Search for the cell housing the specified text and yield its (X, Y) center coordinate. 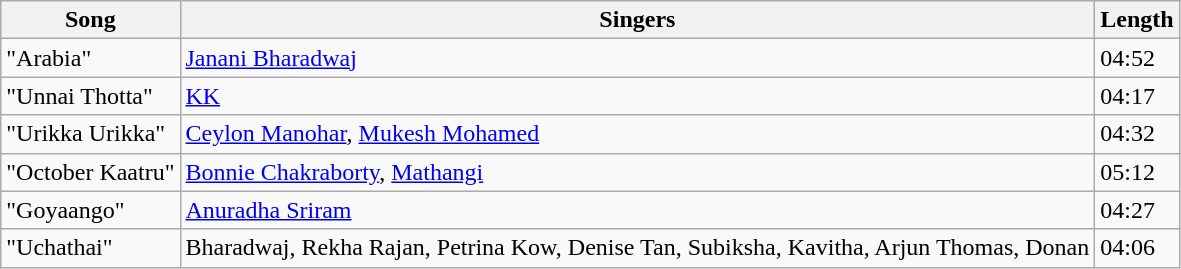
"Unnai Thotta" (90, 96)
Bharadwaj, Rekha Rajan, Petrina Kow, Denise Tan, Subiksha, Kavitha, Arjun Thomas, Donan (638, 248)
"Uchathai" (90, 248)
"Arabia" (90, 58)
Length (1137, 20)
Janani Bharadwaj (638, 58)
04:17 (1137, 96)
05:12 (1137, 172)
"Urikka Urikka" (90, 134)
04:32 (1137, 134)
Bonnie Chakraborty, Mathangi (638, 172)
Song (90, 20)
Ceylon Manohar, Mukesh Mohamed (638, 134)
04:27 (1137, 210)
"Goyaango" (90, 210)
Anuradha Sriram (638, 210)
04:52 (1137, 58)
Singers (638, 20)
KK (638, 96)
04:06 (1137, 248)
"October Kaatru" (90, 172)
